Find where the given text appears and provide that cell's center as (X, Y) coordinate. 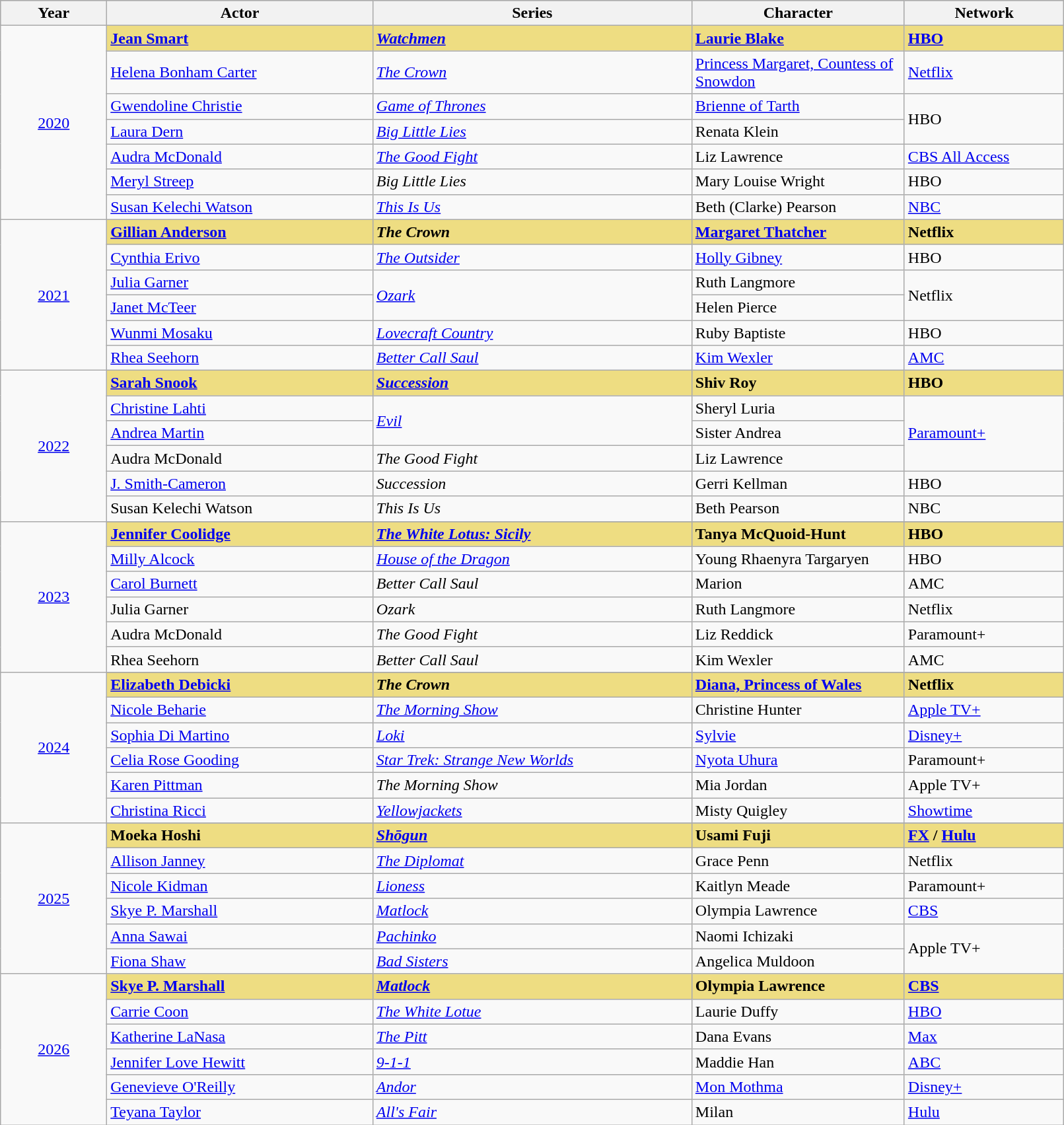
Genevieve O'Reilly (240, 1087)
Bad Sisters (532, 961)
Laura Dern (240, 131)
Renata Klein (798, 131)
Jean Smart (240, 38)
2026 (54, 1049)
Yellowjackets (532, 811)
2024 (54, 747)
ABC (984, 1062)
Princess Margaret, Countess of Snowdon (798, 73)
9-1-1 (532, 1062)
Character (798, 13)
Pachinko (532, 936)
Cynthia Erivo (240, 257)
Nicole Beharie (240, 709)
Beth Pearson (798, 509)
Sophia Di Martino (240, 735)
Kaitlyn Meade (798, 886)
Holly Gibney (798, 257)
Moeka Hoshi (240, 836)
The Diplomat (532, 861)
Liz Reddick (798, 634)
Helen Pierce (798, 307)
Diana, Princess of Wales (798, 684)
Wunmi Mosaku (240, 332)
Watchmen (532, 38)
The Outsider (532, 257)
Tanya McQuoid-Hunt (798, 534)
Series (532, 13)
Margaret Thatcher (798, 232)
Milly Alcock (240, 559)
Anna Sawai (240, 936)
Maddie Han (798, 1062)
Showtime (984, 811)
Hulu (984, 1112)
Sister Andrea (798, 433)
Game of Thrones (532, 106)
Brienne of Tarth (798, 106)
Christine Lahti (240, 408)
Sheryl Luria (798, 408)
2023 (54, 597)
Christine Hunter (798, 709)
Meryl Streep (240, 182)
Karen Pittman (240, 785)
Grace Penn (798, 861)
Star Trek: Strange New Worlds (532, 760)
CBS All Access (984, 157)
The White Lotue (532, 1011)
Carol Burnett (240, 584)
Young Rhaenyra Targaryen (798, 559)
Nicole Kidman (240, 886)
Loki (532, 735)
Celia Rose Gooding (240, 760)
Ruby Baptiste (798, 332)
Misty Quigley (798, 811)
Gwendoline Christie (240, 106)
Helena Bonham Carter (240, 73)
Andor (532, 1087)
Fiona Shaw (240, 961)
Mon Mothma (798, 1087)
Nyota Uhura (798, 760)
Janet McTeer (240, 307)
Network (984, 13)
Gerri Kellman (798, 484)
Actor (240, 13)
Jennifer Love Hewitt (240, 1062)
Gillian Anderson (240, 232)
Naomi Ichizaki (798, 936)
Shiv Roy (798, 383)
2025 (54, 898)
Andrea Martin (240, 433)
2020 (54, 123)
Usami Fuji (798, 836)
Milan (798, 1112)
The Pitt (532, 1036)
Evil (532, 421)
Laurie Blake (798, 38)
Allison Janney (240, 861)
Mary Louise Wright (798, 182)
Dana Evans (798, 1036)
Katherine LaNasa (240, 1036)
J. Smith-Cameron (240, 484)
Marion (798, 584)
2021 (54, 295)
Angelica Muldoon (798, 961)
Lioness (532, 886)
Teyana Taylor (240, 1112)
Sylvie (798, 735)
House of the Dragon (532, 559)
Laurie Duffy (798, 1011)
All's Fair (532, 1112)
2022 (54, 446)
Elizabeth Debicki (240, 684)
Christina Ricci (240, 811)
The White Lotus: Sicily (532, 534)
Jennifer Coolidge (240, 534)
Sarah Snook (240, 383)
FX / Hulu (984, 836)
Lovecraft Country (532, 332)
Year (54, 13)
Beth (Clarke) Pearson (798, 207)
Mia Jordan (798, 785)
Max (984, 1036)
Shōgun (532, 836)
Carrie Coon (240, 1011)
